Locate the cell with the specified text and output its [x, y] center coordinate. 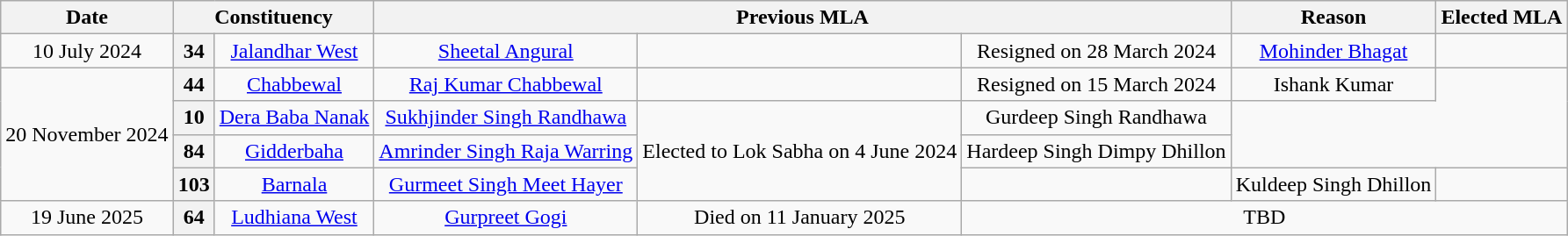
Date [87, 18]
Reason [1333, 18]
84 [193, 151]
Elected MLA [1502, 18]
34 [193, 51]
Gidderbaha [294, 151]
Dera Baba Nanak [294, 118]
Resigned on 28 March 2024 [1096, 51]
Kuldeep Singh Dhillon [1333, 184]
Previous MLA [803, 18]
20 November 2024 [87, 134]
Jalandhar West [294, 51]
Mohinder Bhagat [1333, 51]
Constituency [274, 18]
Gurmeet Singh Meet Hayer [506, 184]
Died on 11 January 2025 [799, 218]
Amrinder Singh Raja Warring [506, 151]
64 [193, 218]
44 [193, 84]
Barnala [294, 184]
Sheetal Angural [506, 51]
Hardeep Singh Dimpy Dhillon [1096, 151]
Chabbewal [294, 84]
Resigned on 15 March 2024 [1096, 84]
10 July 2024 [87, 51]
Sukhjinder Singh Randhawa [506, 118]
Gurdeep Singh Randhawa [1096, 118]
Ishank Kumar [1333, 84]
10 [193, 118]
103 [193, 184]
Ludhiana West [294, 218]
Gurpreet Gogi [506, 218]
Raj Kumar Chabbewal [506, 84]
19 June 2025 [87, 218]
TBD [1265, 218]
Elected to Lok Sabha on 4 June 2024 [799, 151]
